Determine the (X, Y) coordinate at the center of the cell enclosing the given text.  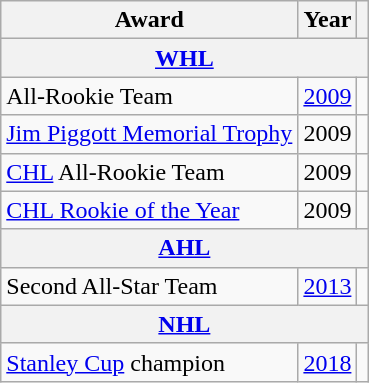
Stanley Cup champion (150, 362)
NHL (184, 324)
CHL All-Rookie Team (150, 172)
Jim Piggott Memorial Trophy (150, 134)
Second All-Star Team (150, 286)
Award (150, 20)
2018 (328, 362)
WHL (184, 58)
2013 (328, 286)
All-Rookie Team (150, 96)
AHL (184, 248)
Year (328, 20)
CHL Rookie of the Year (150, 210)
